Capture the cell that displays the provided text and extract its (X, Y) central coordinate. 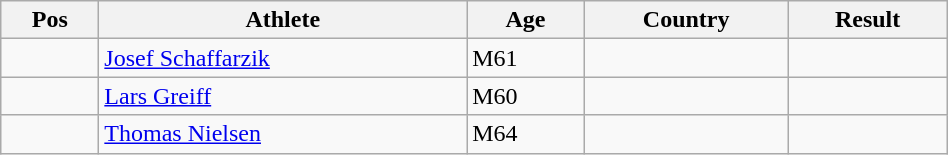
Country (686, 20)
Age (526, 20)
Athlete (283, 20)
Josef Schaffarzik (283, 58)
Lars Greiff (283, 96)
Pos (50, 20)
M61 (526, 58)
Result (868, 20)
M60 (526, 96)
Thomas Nielsen (283, 134)
M64 (526, 134)
